Scan for the cell matching the given text and deliver its (x, y) coordinate at center. 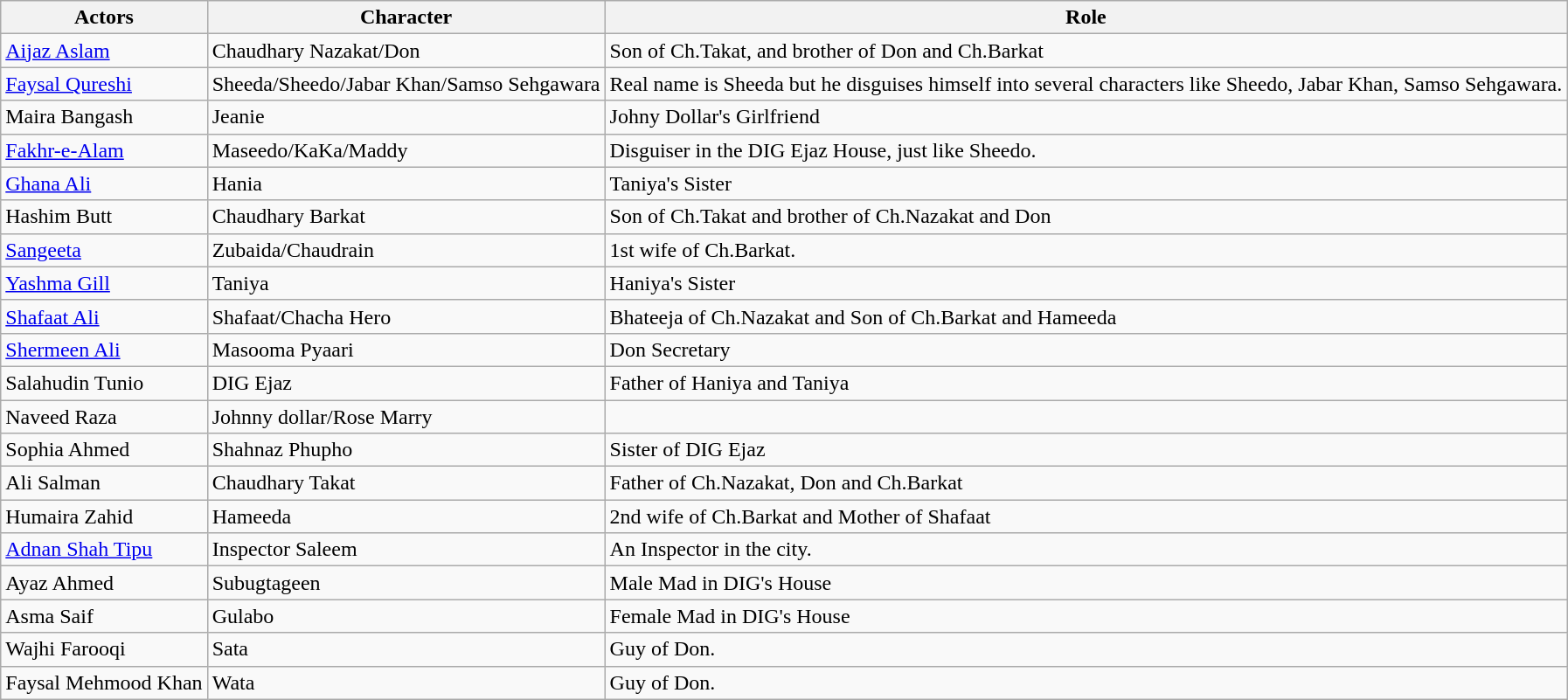
DIG Ejaz (406, 383)
Naveed Raza (104, 417)
Sangeeta (104, 250)
1st wife of Ch.Barkat. (1086, 250)
Bhateeja of Ch.Nazakat and Son of Ch.Barkat and Hameeda (1086, 316)
Shafaat/Chacha Hero (406, 316)
Subugtageen (406, 583)
Chaudhary Barkat (406, 217)
Actors (104, 17)
Maseedo/KaKa/Maddy (406, 150)
Zubaida/Chaudrain (406, 250)
Shahnaz Phupho (406, 450)
Asma Saif (104, 616)
Hameeda (406, 516)
Johnny dollar/Rose Marry (406, 417)
Taniya (406, 283)
Haniya's Sister (1086, 283)
Chaudhary Takat (406, 483)
Sheeda/Sheedo/Jabar Khan/Samso Sehgawara (406, 84)
Faysal Mehmood Khan (104, 683)
Son of Ch.Takat and brother of Ch.Nazakat and Don (1086, 217)
Hashim Butt (104, 217)
Humaira Zahid (104, 516)
Chaudhary Nazakat/Don (406, 51)
Maira Bangash (104, 117)
Inspector Saleem (406, 550)
Don Secretary (1086, 350)
Ali Salman (104, 483)
2nd wife of Ch.Barkat and Mother of Shafaat (1086, 516)
Father of Haniya and Taniya (1086, 383)
Jeanie (406, 117)
Sister of DIG Ejaz (1086, 450)
Male Mad in DIG's House (1086, 583)
Hania (406, 184)
Yashma Gill (104, 283)
An Inspector in the city. (1086, 550)
Sata (406, 649)
Ayaz Ahmed (104, 583)
Salahudin Tunio (104, 383)
Shermeen Ali (104, 350)
Wata (406, 683)
Role (1086, 17)
Masooma Pyaari (406, 350)
Adnan Shah Tipu (104, 550)
Son of Ch.Takat, and brother of Don and Ch.Barkat (1086, 51)
Female Mad in DIG's House (1086, 616)
Wajhi Farooqi (104, 649)
Father of Ch.Nazakat, Don and Ch.Barkat (1086, 483)
Johny Dollar's Girlfriend (1086, 117)
Disguiser in the DIG Ejaz House, just like Sheedo. (1086, 150)
Faysal Qureshi (104, 84)
Character (406, 17)
Taniya's Sister (1086, 184)
Gulabo (406, 616)
Shafaat Ali (104, 316)
Sophia Ahmed (104, 450)
Real name is Sheeda but he disguises himself into several characters like Sheedo, Jabar Khan, Samso Sehgawara. (1086, 84)
Aijaz Aslam (104, 51)
Fakhr-e-Alam (104, 150)
Ghana Ali (104, 184)
